Extract the [x, y] coordinate from the center of the cell holding the provided text.  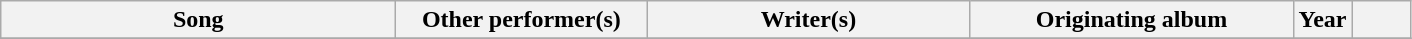
Other performer(s) [522, 20]
Writer(s) [808, 20]
Year [1322, 20]
Song [198, 20]
Originating album [1132, 20]
